Return the (X, Y) coordinate for the center point of the cell that contains the specified text.  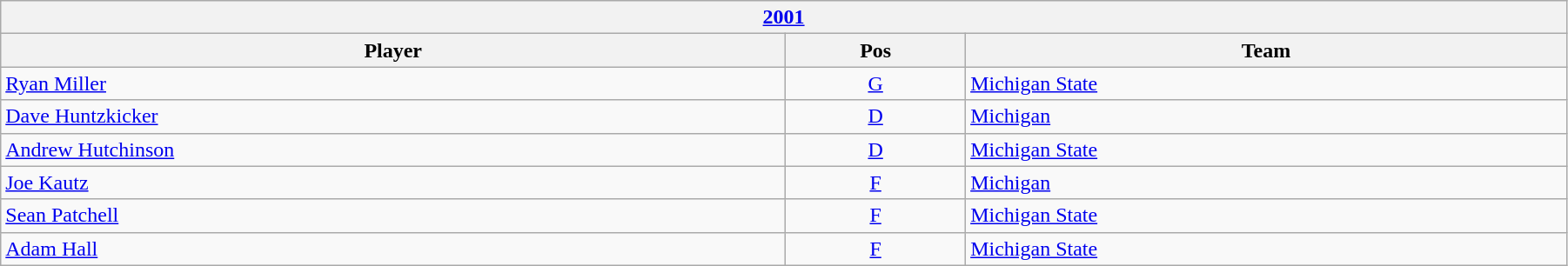
Player (393, 50)
Andrew Hutchinson (393, 150)
Ryan Miller (393, 83)
G (875, 83)
Adam Hall (393, 249)
Team (1267, 50)
Sean Patchell (393, 216)
2001 (784, 17)
Dave Huntzkicker (393, 116)
Pos (875, 50)
Joe Kautz (393, 183)
